Return [X, Y] of the center of cell containing provided text 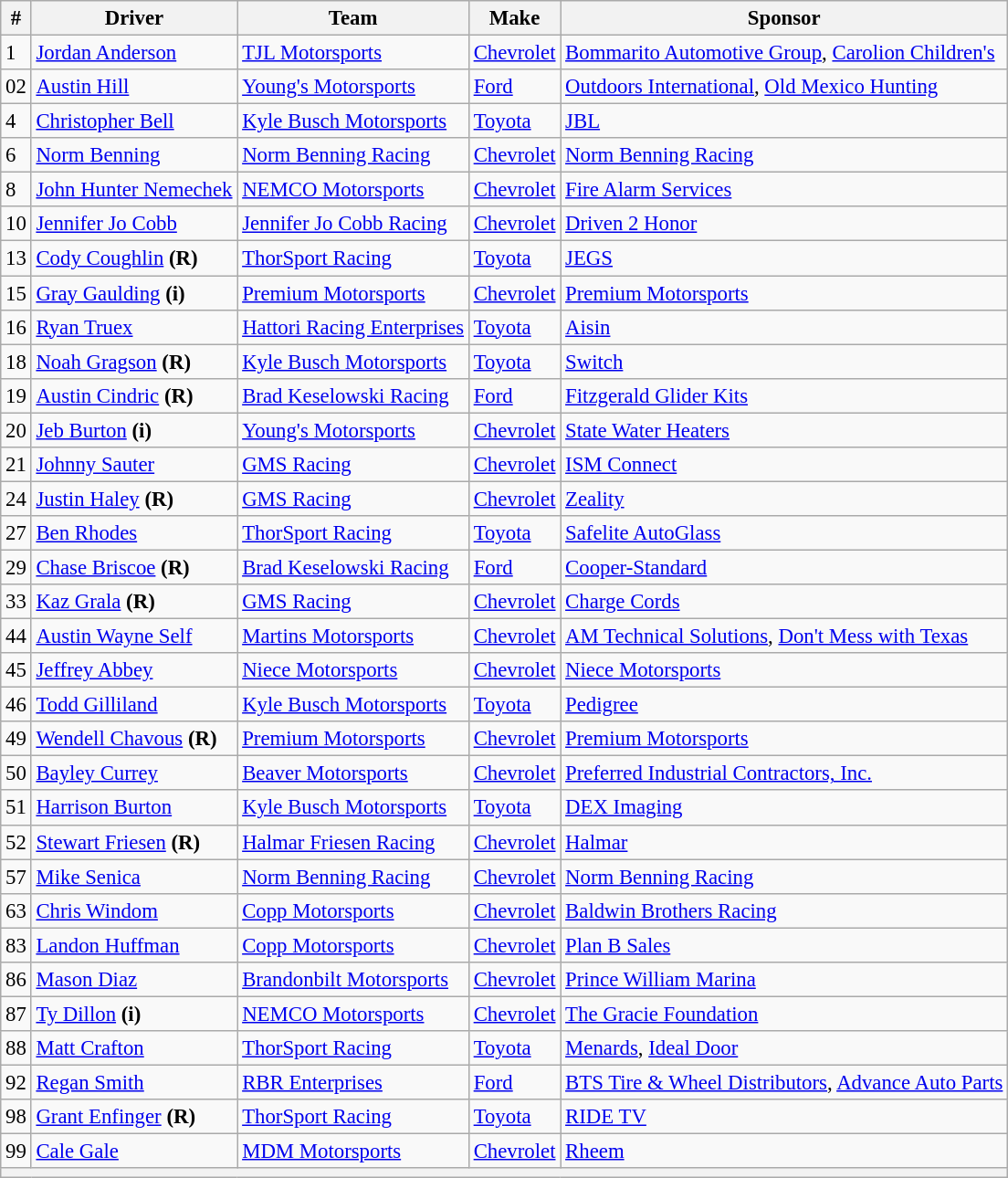
13 [16, 258]
State Water Heaters [784, 430]
Beaver Motorsports [353, 773]
Mason Diaz [134, 980]
Norm Benning [134, 155]
57 [16, 877]
AM Technical Solutions, Don't Mess with Texas [784, 636]
Martins Motorsports [353, 636]
15 [16, 293]
24 [16, 499]
RIDE TV [784, 1117]
87 [16, 1014]
Regan Smith [134, 1082]
BTS Tire & Wheel Distributors, Advance Auto Parts [784, 1082]
Prince William Marina [784, 980]
44 [16, 636]
Aisin [784, 327]
Zeality [784, 499]
Outdoors International, Old Mexico Hunting [784, 87]
Matt Crafton [134, 1048]
Halmar Friesen Racing [353, 842]
Jennifer Jo Cobb Racing [353, 224]
Team [353, 18]
21 [16, 465]
Cale Gale [134, 1152]
Fitzgerald Glider Kits [784, 395]
27 [16, 533]
Make [514, 18]
29 [16, 567]
8 [16, 190]
Noah Gragson (R) [134, 362]
Justin Haley (R) [134, 499]
Menards, Ideal Door [784, 1048]
Kaz Grala (R) [134, 602]
DEX Imaging [784, 808]
RBR Enterprises [353, 1082]
Austin Hill [134, 87]
92 [16, 1082]
Ryan Truex [134, 327]
02 [16, 87]
51 [16, 808]
Ty Dillon (i) [134, 1014]
Jennifer Jo Cobb [134, 224]
MDM Motorsports [353, 1152]
Driven 2 Honor [784, 224]
99 [16, 1152]
Chase Briscoe (R) [134, 567]
Austin Wayne Self [134, 636]
Pedigree [784, 705]
19 [16, 395]
JEGS [784, 258]
Halmar [784, 842]
Cody Coughlin (R) [134, 258]
18 [16, 362]
Charge Cords [784, 602]
Bayley Currey [134, 773]
Jeb Burton (i) [134, 430]
Jordan Anderson [134, 53]
Driver [134, 18]
98 [16, 1117]
10 [16, 224]
46 [16, 705]
Bommarito Automotive Group, Carolion Children's [784, 53]
Switch [784, 362]
Johnny Sauter [134, 465]
ISM Connect [784, 465]
TJL Motorsports [353, 53]
45 [16, 670]
Rheem [784, 1152]
4 [16, 121]
Landon Huffman [134, 945]
Christopher Bell [134, 121]
Gray Gaulding (i) [134, 293]
Mike Senica [134, 877]
52 [16, 842]
86 [16, 980]
63 [16, 910]
Grant Enfinger (R) [134, 1117]
Safelite AutoGlass [784, 533]
Sponsor [784, 18]
Hattori Racing Enterprises [353, 327]
John Hunter Nemechek [134, 190]
16 [16, 327]
49 [16, 739]
Brandonbilt Motorsports [353, 980]
Todd Gilliland [134, 705]
Austin Cindric (R) [134, 395]
1 [16, 53]
Preferred Industrial Contractors, Inc. [784, 773]
50 [16, 773]
Baldwin Brothers Racing [784, 910]
20 [16, 430]
33 [16, 602]
JBL [784, 121]
83 [16, 945]
Fire Alarm Services [784, 190]
Chris Windom [134, 910]
Cooper-Standard [784, 567]
6 [16, 155]
Wendell Chavous (R) [134, 739]
Ben Rhodes [134, 533]
The Gracie Foundation [784, 1014]
Stewart Friesen (R) [134, 842]
# [16, 18]
88 [16, 1048]
Plan B Sales [784, 945]
Harrison Burton [134, 808]
Jeffrey Abbey [134, 670]
